Return (x, y) of the center of cell containing provided text 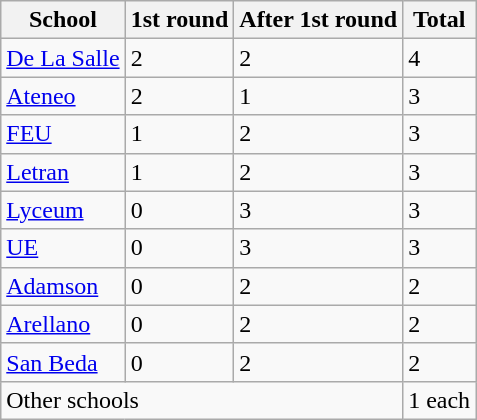
Letran (63, 172)
After 1st round (318, 20)
Adamson (63, 286)
1st round (180, 20)
Arellano (63, 324)
School (63, 20)
4 (440, 58)
1 each (440, 400)
Total (440, 20)
San Beda (63, 362)
Other schools (202, 400)
De La Salle (63, 58)
FEU (63, 134)
Lyceum (63, 210)
UE (63, 248)
Ateneo (63, 96)
